Extract the [X, Y] coordinate from the center of the cell holding the provided text.  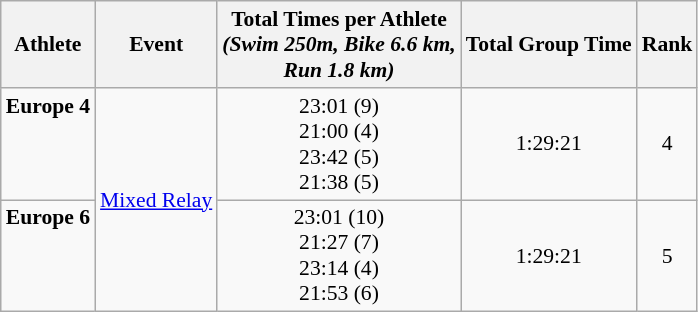
Mixed Relay [156, 200]
23:01 (9)21:00 (4)23:42 (5)21:38 (5) [338, 144]
Europe 6 [48, 256]
23:01 (10)21:27 (7)23:14 (4)21:53 (6) [338, 256]
Total Group Time [549, 44]
Rank [668, 44]
Europe 4 [48, 144]
4 [668, 144]
Event [156, 44]
Total Times per Athlete (Swim 250m, Bike 6.6 km, Run 1.8 km) [338, 44]
Athlete [48, 44]
5 [668, 256]
